Return (x, y) of the center of cell containing provided text 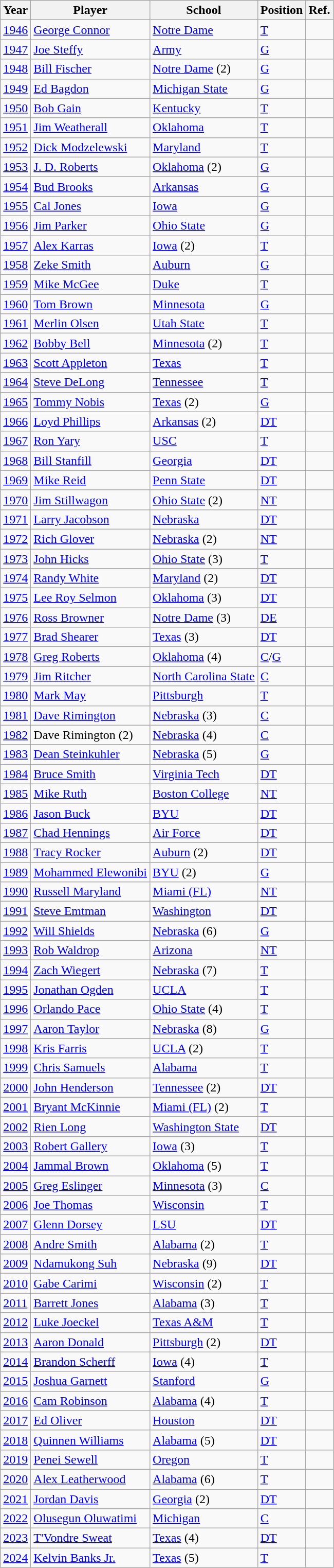
1989 (15, 872)
Quinnen Williams (90, 1440)
Nebraska (6) (204, 931)
Houston (204, 1420)
Oklahoma (3) (204, 598)
Nebraska (3) (204, 715)
School (204, 10)
2001 (15, 1107)
Bud Brooks (90, 186)
Texas (2) (204, 402)
1947 (15, 49)
Oklahoma (4) (204, 657)
Minnesota (3) (204, 1185)
1957 (15, 245)
1962 (15, 343)
Greg Eslinger (90, 1185)
Kentucky (204, 108)
1979 (15, 676)
Tennessee (204, 382)
2002 (15, 1126)
Wisconsin (2) (204, 1283)
Barrett Jones (90, 1303)
2024 (15, 1558)
Texas A&M (204, 1323)
Ohio State (3) (204, 558)
Washington State (204, 1126)
1985 (15, 794)
Texas (5) (204, 1558)
2016 (15, 1401)
Arizona (204, 950)
Alex Karras (90, 245)
Army (204, 49)
Kris Farris (90, 1048)
1946 (15, 30)
Notre Dame (3) (204, 618)
Georgia (204, 461)
1956 (15, 225)
Nebraska (204, 519)
2013 (15, 1342)
Michigan (204, 1519)
1948 (15, 69)
George Connor (90, 30)
Ohio State (204, 225)
Kelvin Banks Jr. (90, 1558)
2015 (15, 1381)
Ed Oliver (90, 1420)
1951 (15, 128)
1988 (15, 852)
John Hicks (90, 558)
Loyd Phillips (90, 421)
Ref. (320, 10)
Zeke Smith (90, 265)
1978 (15, 657)
2000 (15, 1087)
Iowa (204, 206)
Stanford (204, 1381)
1954 (15, 186)
Ndamukong Suh (90, 1264)
Bruce Smith (90, 774)
Will Shields (90, 931)
1976 (15, 618)
Zach Wiegert (90, 970)
2003 (15, 1146)
1980 (15, 696)
Chad Hennings (90, 833)
Alabama (4) (204, 1401)
Notre Dame (204, 30)
Mike Ruth (90, 794)
1975 (15, 598)
1998 (15, 1048)
Ohio State (4) (204, 1009)
2021 (15, 1499)
1967 (15, 441)
Nebraska (5) (204, 754)
Jim Ritcher (90, 676)
Alabama (204, 1068)
Air Force (204, 833)
UCLA (204, 990)
1966 (15, 421)
Dave Rimington (2) (90, 735)
Russell Maryland (90, 892)
Arkansas (204, 186)
1959 (15, 285)
Miami (FL) (204, 892)
Alabama (5) (204, 1440)
1982 (15, 735)
Dick Modzelewski (90, 147)
Joshua Garnett (90, 1381)
1970 (15, 500)
1994 (15, 970)
Duke (204, 285)
Maryland (2) (204, 578)
2007 (15, 1225)
1995 (15, 990)
Washington (204, 911)
1983 (15, 754)
Ohio State (2) (204, 500)
UCLA (2) (204, 1048)
Iowa (4) (204, 1362)
Scott Appleton (90, 363)
Auburn (204, 265)
Oregon (204, 1459)
Miami (FL) (2) (204, 1107)
Steve Emtman (90, 911)
Joe Thomas (90, 1205)
Olusegun Oluwatimi (90, 1519)
Oklahoma (2) (204, 167)
1977 (15, 637)
2011 (15, 1303)
Notre Dame (2) (204, 69)
Gabe Carimi (90, 1283)
J. D. Roberts (90, 167)
Rich Glover (90, 539)
1992 (15, 931)
1972 (15, 539)
1981 (15, 715)
Alabama (2) (204, 1244)
1993 (15, 950)
1949 (15, 89)
1996 (15, 1009)
Jim Weatherall (90, 128)
Chris Samuels (90, 1068)
1987 (15, 833)
Mike Reid (90, 480)
Penn State (204, 480)
2010 (15, 1283)
Jim Stillwagon (90, 500)
Penei Sewell (90, 1459)
Nebraska (4) (204, 735)
1965 (15, 402)
2014 (15, 1362)
Alabama (6) (204, 1479)
2012 (15, 1323)
Utah State (204, 324)
Bobby Bell (90, 343)
Minnesota (204, 304)
Nebraska (7) (204, 970)
Randy White (90, 578)
Bill Stanfill (90, 461)
Bill Fischer (90, 69)
Iowa (2) (204, 245)
Robert Gallery (90, 1146)
1953 (15, 167)
Glenn Dorsey (90, 1225)
Georgia (2) (204, 1499)
Nebraska (9) (204, 1264)
Mark May (90, 696)
Wisconsin (204, 1205)
2017 (15, 1420)
1955 (15, 206)
Dean Steinkuhler (90, 754)
1973 (15, 558)
Mike McGee (90, 285)
1999 (15, 1068)
Player (90, 10)
Maryland (204, 147)
Minnesota (2) (204, 343)
Greg Roberts (90, 657)
2009 (15, 1264)
Oklahoma (204, 128)
1971 (15, 519)
Tennessee (2) (204, 1087)
1964 (15, 382)
Nebraska (2) (204, 539)
Tom Brown (90, 304)
2022 (15, 1519)
Nebraska (8) (204, 1029)
Virginia Tech (204, 774)
1968 (15, 461)
Merlin Olsen (90, 324)
Jonathan Ogden (90, 990)
Ron Yary (90, 441)
Iowa (3) (204, 1146)
Joe Steffy (90, 49)
Orlando Pace (90, 1009)
2018 (15, 1440)
Texas (3) (204, 637)
Bryant McKinnie (90, 1107)
1990 (15, 892)
John Henderson (90, 1087)
Jammal Brown (90, 1166)
Mohammed Elewonibi (90, 872)
Alabama (3) (204, 1303)
BYU (2) (204, 872)
1974 (15, 578)
1952 (15, 147)
DE (282, 618)
Dave Rimington (90, 715)
2004 (15, 1166)
1958 (15, 265)
1961 (15, 324)
Jason Buck (90, 813)
2006 (15, 1205)
Year (15, 10)
Ed Bagdon (90, 89)
Michigan State (204, 89)
Pittsburgh (2) (204, 1342)
2005 (15, 1185)
1960 (15, 304)
Luke Joeckel (90, 1323)
Alex Leatherwood (90, 1479)
Pittsburgh (204, 696)
Texas (4) (204, 1538)
Lee Roy Selmon (90, 598)
1991 (15, 911)
1984 (15, 774)
Auburn (2) (204, 852)
Rien Long (90, 1126)
USC (204, 441)
2019 (15, 1459)
T'Vondre Sweat (90, 1538)
2020 (15, 1479)
Brandon Scherff (90, 1362)
Tracy Rocker (90, 852)
Brad Shearer (90, 637)
2023 (15, 1538)
Cal Jones (90, 206)
North Carolina State (204, 676)
Tommy Nobis (90, 402)
Larry Jacobson (90, 519)
Boston College (204, 794)
1997 (15, 1029)
Ross Browner (90, 618)
Bob Gain (90, 108)
Arkansas (2) (204, 421)
1986 (15, 813)
Jordan Davis (90, 1499)
1963 (15, 363)
C/G (282, 657)
Oklahoma (5) (204, 1166)
1969 (15, 480)
Aaron Donald (90, 1342)
Cam Robinson (90, 1401)
Rob Waldrop (90, 950)
Aaron Taylor (90, 1029)
Jim Parker (90, 225)
Steve DeLong (90, 382)
BYU (204, 813)
Position (282, 10)
Andre Smith (90, 1244)
1950 (15, 108)
2008 (15, 1244)
Texas (204, 363)
LSU (204, 1225)
